Determine the (X, Y) coordinate at the center of the cell enclosing the given text.  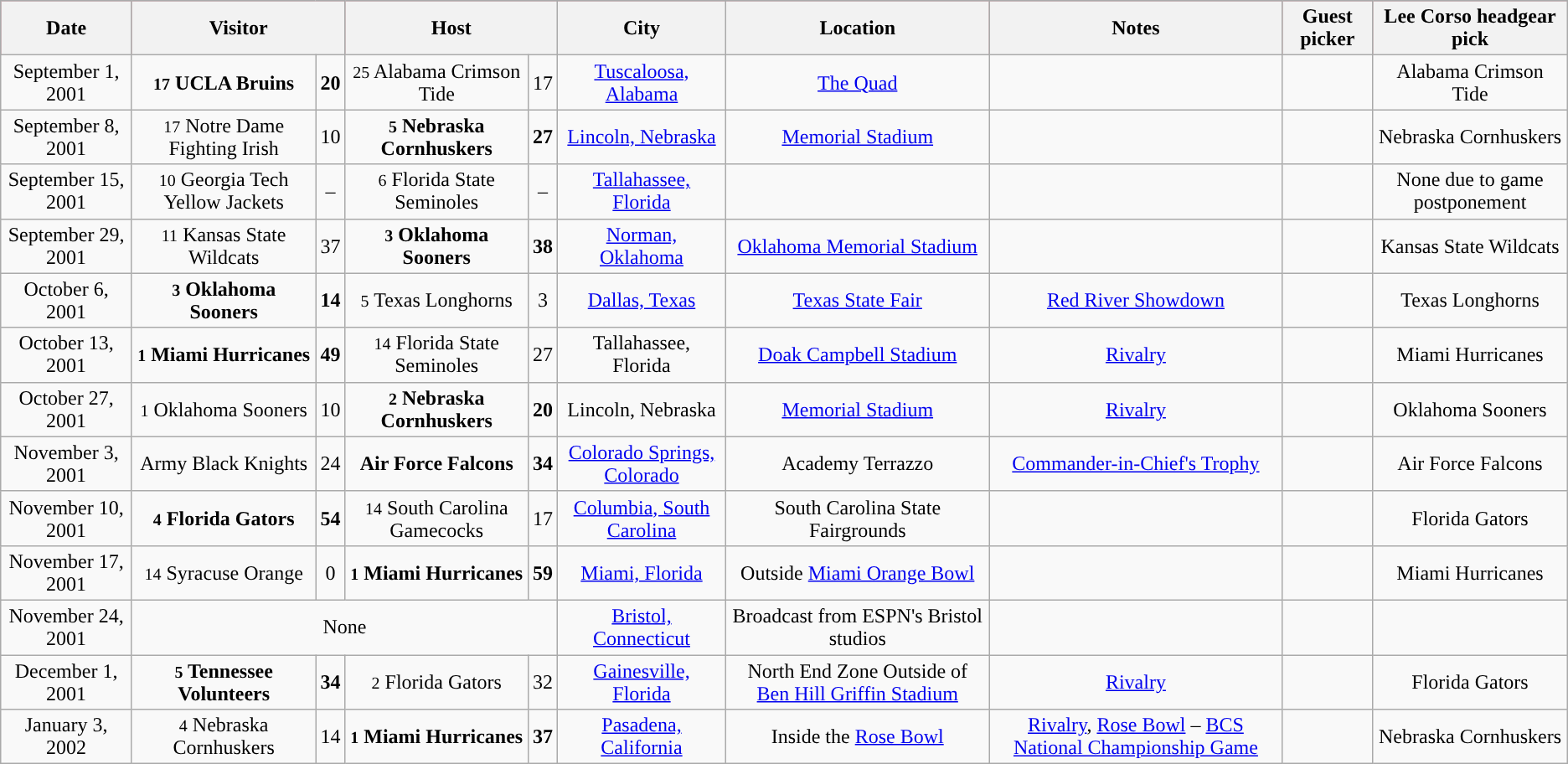
Location (858, 28)
September 15, 2001 (67, 191)
Rivalry, Rose Bowl – BCS National Championship Game (1136, 737)
December 1, 2001 (67, 682)
November 24, 2001 (67, 627)
Bristol, Connecticut (642, 627)
24 (330, 464)
September 8, 2001 (67, 137)
10 Georgia Tech Yellow Jackets (223, 191)
The Quad (858, 82)
3 (543, 300)
Inside the Rose Bowl (858, 737)
2 Nebraska Cornhuskers (437, 409)
14 Syracuse Orange (223, 573)
City (642, 28)
11 Kansas State Wildcats (223, 246)
Oklahoma Sooners (1470, 409)
Tuscaloosa, Alabama (642, 82)
September 1, 2001 (67, 82)
4 Nebraska Cornhuskers (223, 737)
October 6, 2001 (67, 300)
38 (543, 246)
0 (330, 573)
Texas Longhorns (1470, 300)
2 Florida Gators (437, 682)
November 3, 2001 (67, 464)
November 17, 2001 (67, 573)
Visitor (238, 28)
None due to game postponement (1470, 191)
25 Alabama Crimson Tide (437, 82)
September 29, 2001 (67, 246)
Doak Campbell Stadium (858, 355)
October 13, 2001 (67, 355)
Lee Corso headgear pick (1470, 28)
14 Florida State Seminoles (437, 355)
5 Nebraska Cornhuskers (437, 137)
4 Florida Gators (223, 518)
Host (451, 28)
5 Texas Longhorns (437, 300)
South Carolina State Fairgrounds (858, 518)
Norman, Oklahoma (642, 246)
Texas State Fair (858, 300)
Commander-in-Chief's Trophy (1136, 464)
None (344, 627)
Date (67, 28)
Red River Showdown (1136, 300)
17 Notre Dame Fighting Irish (223, 137)
1 Oklahoma Sooners (223, 409)
October 27, 2001 (67, 409)
Outside Miami Orange Bowl (858, 573)
5 Tennessee Volunteers (223, 682)
Dallas, Texas (642, 300)
Gainesville, Florida (642, 682)
17 UCLA Bruins (223, 82)
54 (330, 518)
Miami, Florida (642, 573)
Guest picker (1328, 28)
Academy Terrazzo (858, 464)
Kansas State Wildcats (1470, 246)
Oklahoma Memorial Stadium (858, 246)
Colorado Springs, Colorado (642, 464)
6 Florida State Seminoles (437, 191)
North End Zone Outside of Ben Hill Griffin Stadium (858, 682)
Broadcast from ESPN's Bristol studios (858, 627)
Pasadena, California (642, 737)
Army Black Knights (223, 464)
Columbia, South Carolina (642, 518)
Notes (1136, 28)
January 3, 2002 (67, 737)
59 (543, 573)
14 South Carolina Gamecocks (437, 518)
49 (330, 355)
November 10, 2001 (67, 518)
32 (543, 682)
Alabama Crimson Tide (1470, 82)
